Search for the cell housing the specified text and yield its (x, y) center coordinate. 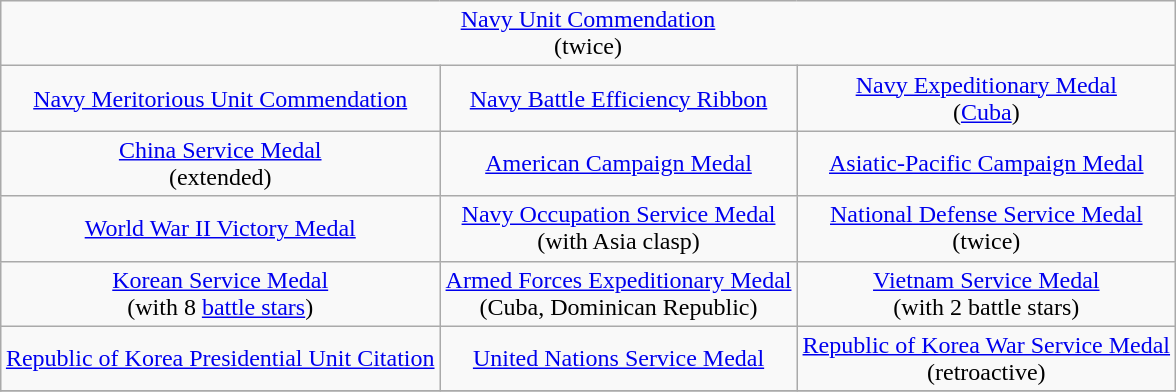
Navy Meritorious Unit Commendation (220, 98)
National Defense Service Medal(twice) (986, 228)
China Service Medal(extended) (220, 164)
Armed Forces Expeditionary Medal(Cuba, Dominican Republic) (618, 294)
Korean Service Medal(with 8 battle stars) (220, 294)
Republic of Korea War Service Medal(retroactive) (986, 358)
Asiatic-Pacific Campaign Medal (986, 164)
World War II Victory Medal (220, 228)
United Nations Service Medal (618, 358)
Navy Occupation Service Medal(with Asia clasp) (618, 228)
Navy Unit Commendation(twice) (588, 34)
Vietnam Service Medal(with 2 battle stars) (986, 294)
Navy Expeditionary Medal(Cuba) (986, 98)
American Campaign Medal (618, 164)
Republic of Korea Presidential Unit Citation (220, 358)
Navy Battle Efficiency Ribbon (618, 98)
